Search for the cell housing the specified text and yield its (X, Y) center coordinate. 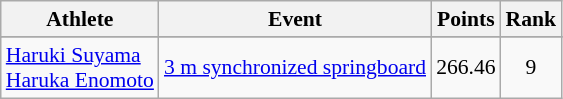
Rank (532, 19)
Event (295, 19)
9 (532, 68)
Points (466, 19)
266.46 (466, 68)
3 m synchronized springboard (295, 68)
Haruki SuyamaHaruka Enomoto (80, 68)
Athlete (80, 19)
